For the text-containing cell, return its midpoint in (x, y) coordinate format. 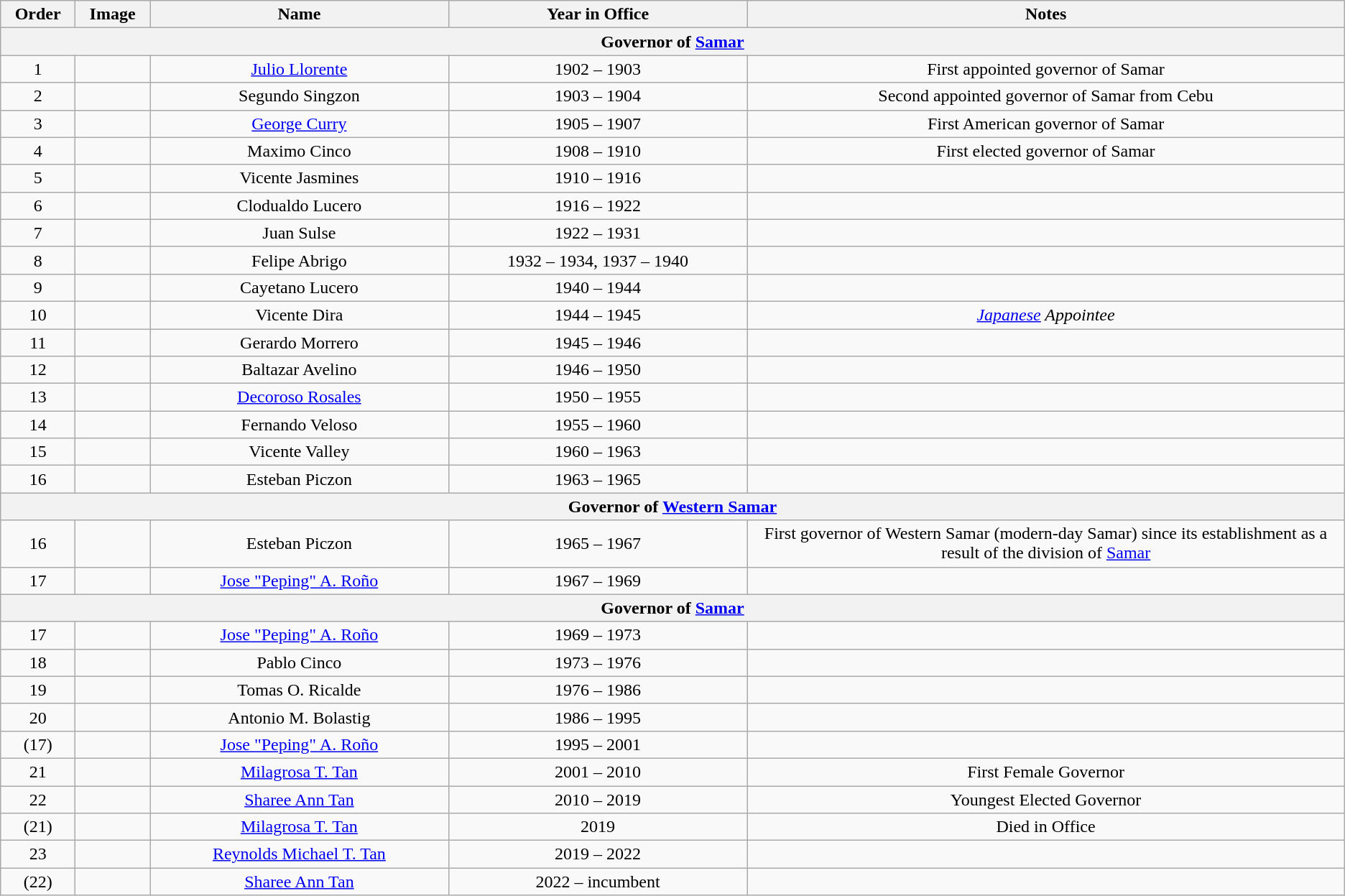
Tomas O. Ricalde (300, 690)
Pablo Cinco (300, 662)
5 (38, 178)
1955 – 1960 (598, 425)
Order (38, 14)
(21) (38, 827)
Image (113, 14)
Fernando Veloso (300, 425)
Youngest Elected Governor (1046, 800)
Decoroso Rosales (300, 397)
Cayetano Lucero (300, 287)
1905 – 1907 (598, 124)
22 (38, 800)
2 (38, 96)
Died in Office (1046, 827)
13 (38, 397)
1969 – 1973 (598, 635)
14 (38, 425)
First elected governor of Samar (1046, 151)
First Female Governor (1046, 772)
1946 – 1950 (598, 370)
Vicente Dira (300, 315)
1986 – 1995 (598, 717)
10 (38, 315)
Antonio M. Bolastig (300, 717)
Japanese Appointee (1046, 315)
Vicente Jasmines (300, 178)
George Curry (300, 124)
Gerardo Morrero (300, 343)
1945 – 1946 (598, 343)
2010 – 2019 (598, 800)
7 (38, 233)
Felipe Abrigo (300, 260)
1995 – 2001 (598, 744)
19 (38, 690)
2019 (598, 827)
1944 – 1945 (598, 315)
1932 – 1934, 1937 – 1940 (598, 260)
18 (38, 662)
1903 – 1904 (598, 96)
4 (38, 151)
20 (38, 717)
11 (38, 343)
Governor of Western Samar (672, 507)
1908 – 1910 (598, 151)
(17) (38, 744)
1967 – 1969 (598, 581)
First American governor of Samar (1046, 124)
1916 – 1922 (598, 205)
First governor of Western Samar (modern-day Samar) since its establishment as a result of the division of Samar (1046, 543)
Baltazar Avelino (300, 370)
1910 – 1916 (598, 178)
1960 – 1963 (598, 452)
1963 – 1965 (598, 479)
23 (38, 854)
2022 – incumbent (598, 882)
Segundo Singzon (300, 96)
9 (38, 287)
(22) (38, 882)
Maximo Cinco (300, 151)
6 (38, 205)
1902 – 1903 (598, 69)
1922 – 1931 (598, 233)
Name (300, 14)
1965 – 1967 (598, 543)
1950 – 1955 (598, 397)
Year in Office (598, 14)
15 (38, 452)
1940 – 1944 (598, 287)
2001 – 2010 (598, 772)
Vicente Valley (300, 452)
1 (38, 69)
2019 – 2022 (598, 854)
8 (38, 260)
Clodualdo Lucero (300, 205)
Juan Sulse (300, 233)
1976 – 1986 (598, 690)
Notes (1046, 14)
Reynolds Michael T. Tan (300, 854)
Second appointed governor of Samar from Cebu (1046, 96)
12 (38, 370)
Julio Llorente (300, 69)
First appointed governor of Samar (1046, 69)
21 (38, 772)
3 (38, 124)
1973 – 1976 (598, 662)
